Capture the cell that displays the provided text and extract its [X, Y] central coordinate. 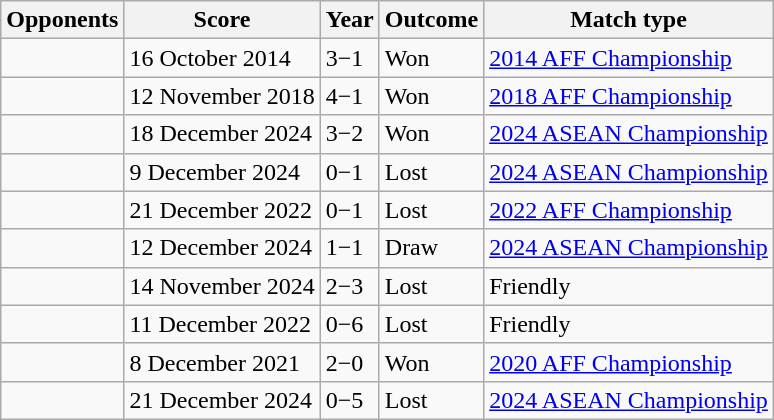
3−2 [350, 134]
Score [222, 20]
21 December 2022 [222, 210]
12 November 2018 [222, 96]
2014 AFF Championship [629, 58]
12 December 2024 [222, 248]
Match type [629, 20]
16 October 2014 [222, 58]
Draw [431, 248]
Year [350, 20]
0−5 [350, 400]
2022 AFF Championship [629, 210]
0−6 [350, 324]
Opponents [62, 20]
2−0 [350, 362]
Outcome [431, 20]
2−3 [350, 286]
21 December 2024 [222, 400]
1−1 [350, 248]
4−1 [350, 96]
14 November 2024 [222, 286]
3−1 [350, 58]
18 December 2024 [222, 134]
2018 AFF Championship [629, 96]
2020 AFF Championship [629, 362]
11 December 2022 [222, 324]
8 December 2021 [222, 362]
9 December 2024 [222, 172]
